From the cell containing the given text, extract its center point as (x, y) coordinate. 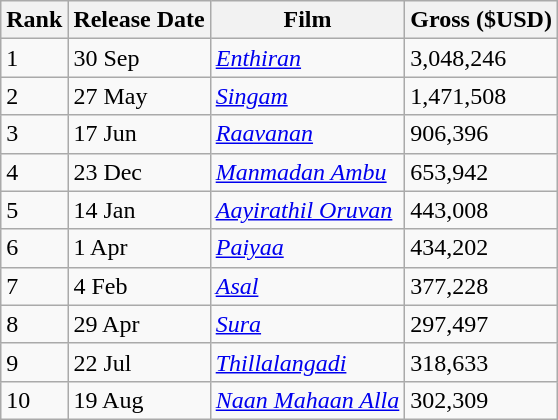
6 (34, 248)
1 Apr (139, 248)
3 (34, 134)
302,309 (482, 400)
14 Jan (139, 210)
4 (34, 172)
653,942 (482, 172)
8 (34, 324)
27 May (139, 96)
Asal (308, 286)
Film (308, 20)
Raavanan (308, 134)
9 (34, 362)
5 (34, 210)
443,008 (482, 210)
19 Aug (139, 400)
297,497 (482, 324)
30 Sep (139, 58)
Thillalangadi (308, 362)
318,633 (482, 362)
Singam (308, 96)
Enthiran (308, 58)
Paiyaa (308, 248)
Gross ($USD) (482, 20)
3,048,246 (482, 58)
10 (34, 400)
Sura (308, 324)
7 (34, 286)
29 Apr (139, 324)
4 Feb (139, 286)
434,202 (482, 248)
Rank (34, 20)
Aayirathil Oruvan (308, 210)
1 (34, 58)
22 Jul (139, 362)
17 Jun (139, 134)
Manmadan Ambu (308, 172)
23 Dec (139, 172)
377,228 (482, 286)
Release Date (139, 20)
906,396 (482, 134)
1,471,508 (482, 96)
Naan Mahaan Alla (308, 400)
2 (34, 96)
